Determine the [x, y] coordinate at the center of the cell enclosing the given text.  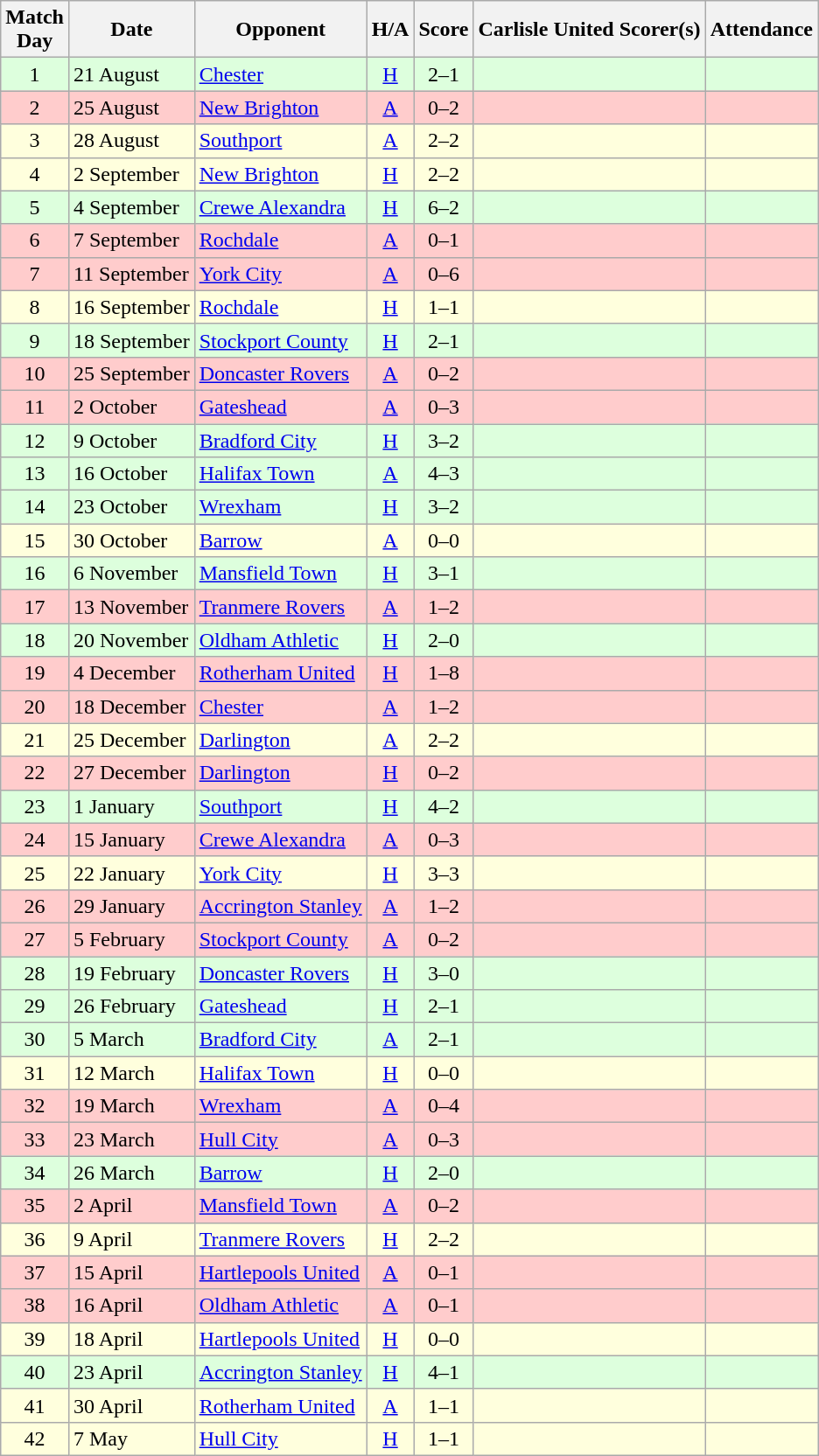
2 [35, 108]
19 [35, 673]
21 [35, 740]
15 January [131, 839]
11 September [131, 274]
7 May [131, 1439]
31 [35, 1073]
9 October [131, 440]
13 [35, 474]
14 [35, 507]
18 September [131, 340]
2 September [131, 174]
18 April [131, 1339]
42 [35, 1439]
Opponent [280, 30]
16 [35, 574]
5 [35, 207]
17 [35, 607]
27 [35, 939]
12 [35, 440]
12 March [131, 1073]
Score [444, 30]
3–0 [444, 973]
26 March [131, 1173]
35 [35, 1206]
28 [35, 973]
23 March [131, 1139]
15 [35, 540]
0–4 [444, 1106]
Carlisle United Scorer(s) [590, 30]
25 December [131, 740]
Match Day [35, 30]
21 August [131, 74]
4 [35, 174]
4–2 [444, 806]
Date [131, 30]
19 February [131, 973]
6–2 [444, 207]
26 February [131, 1007]
5 February [131, 939]
36 [35, 1239]
3–1 [444, 574]
40 [35, 1372]
39 [35, 1339]
16 September [131, 307]
8 [35, 307]
19 March [131, 1106]
18 [35, 640]
15 April [131, 1272]
9 April [131, 1239]
32 [35, 1106]
41 [35, 1405]
37 [35, 1272]
1 January [131, 806]
3 [35, 141]
9 [35, 340]
22 [35, 773]
30 October [131, 540]
30 [35, 1040]
26 [35, 906]
38 [35, 1306]
5 March [131, 1040]
7 September [131, 240]
16 April [131, 1306]
28 August [131, 141]
11 [35, 407]
0–6 [444, 274]
H/A [390, 30]
24 [35, 839]
Attendance [761, 30]
10 [35, 373]
25 August [131, 108]
33 [35, 1139]
13 November [131, 607]
23 [35, 806]
29 January [131, 906]
6 November [131, 574]
27 December [131, 773]
4 December [131, 673]
2 April [131, 1206]
2 October [131, 407]
34 [35, 1173]
30 April [131, 1405]
25 [35, 873]
23 April [131, 1372]
18 December [131, 707]
3–3 [444, 873]
29 [35, 1007]
25 September [131, 373]
1 [35, 74]
1–8 [444, 673]
22 January [131, 873]
4–1 [444, 1372]
20 [35, 707]
20 November [131, 640]
16 October [131, 474]
4 September [131, 207]
7 [35, 274]
6 [35, 240]
4–3 [444, 474]
23 October [131, 507]
